Capture the cell that displays the provided text and extract its [x, y] central coordinate. 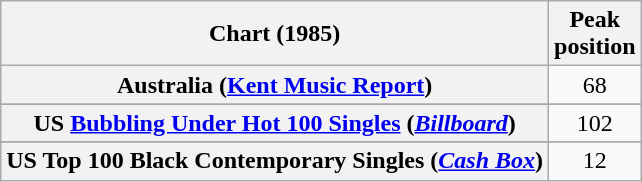
US Bubbling Under Hot 100 Singles (Billboard) [275, 123]
Peakposition [595, 34]
Chart (1985) [275, 34]
102 [595, 123]
12 [595, 161]
US Top 100 Black Contemporary Singles (Cash Box) [275, 161]
Australia (Kent Music Report) [275, 85]
68 [595, 85]
